Scan for the cell matching the given text and deliver its [X, Y] coordinate at center. 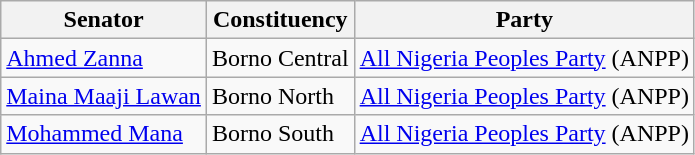
Constituency [280, 20]
Borno South [280, 134]
Party [524, 20]
Mohammed Mana [104, 134]
Ahmed Zanna [104, 58]
Borno North [280, 96]
Borno Central [280, 58]
Senator [104, 20]
Maina Maaji Lawan [104, 96]
